Pinpoint the cell where the given text exists, returning its [X, Y] midpoint coordinate. 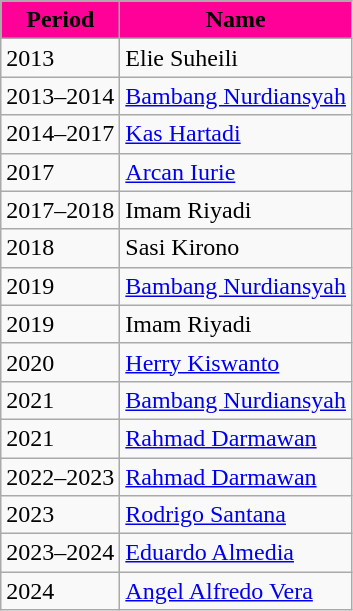
2020 [60, 362]
2023 [60, 515]
2018 [60, 248]
Arcan Iurie [236, 172]
2022–2023 [60, 477]
Name [236, 20]
Eduardo Almedia [236, 553]
2013–2014 [60, 96]
2024 [60, 591]
Elie Suheili [236, 58]
2013 [60, 58]
Angel Alfredo Vera [236, 591]
Rodrigo Santana [236, 515]
Kas Hartadi [236, 134]
2023–2024 [60, 553]
Sasi Kirono [236, 248]
Period [60, 20]
2017 [60, 172]
2017–2018 [60, 210]
2014–2017 [60, 134]
Herry Kiswanto [236, 362]
